Return the [X, Y] coordinate for the center point of the cell that contains the specified text.  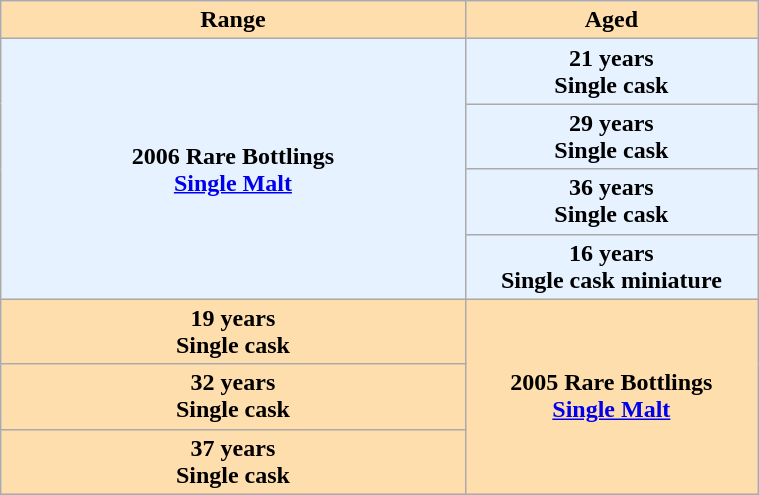
37 yearsSingle cask [233, 462]
21 yearsSingle cask [612, 72]
36 yearsSingle cask [612, 202]
Aged [612, 20]
2005 Rare BottlingsSingle Malt [612, 396]
29 yearsSingle cask [612, 136]
19 yearsSingle cask [233, 332]
16 yearsSingle cask miniature [612, 266]
2006 Rare BottlingsSingle Malt [233, 169]
32 yearsSingle cask [233, 396]
Range [233, 20]
